For the text-containing cell, return its midpoint in (x, y) coordinate format. 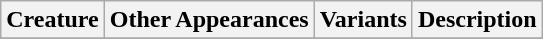
Creature (52, 20)
Description (477, 20)
Other Appearances (209, 20)
Variants (363, 20)
